Return the (x, y) coordinate for the center point of the cell that contains the specified text.  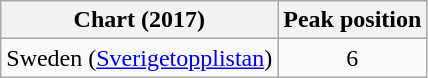
6 (352, 58)
Peak position (352, 20)
Sweden (Sverigetopplistan) (140, 58)
Chart (2017) (140, 20)
